Return the [x, y] coordinate for the center point of the cell that contains the specified text.  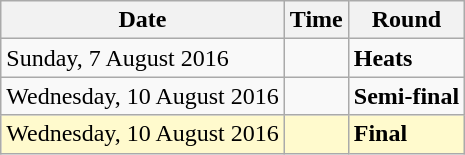
Semi-final [406, 96]
Round [406, 20]
Date [143, 20]
Final [406, 134]
Time [316, 20]
Heats [406, 58]
Sunday, 7 August 2016 [143, 58]
